Locate the cell with the specified text and output its [X, Y] center coordinate. 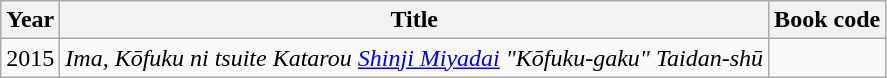
Title [414, 20]
Year [30, 20]
2015 [30, 58]
Ima, Kōfuku ni tsuite Katarou Shinji Miyadai "Kōfuku-gaku" Taidan-shū [414, 58]
Book code [828, 20]
